Identify which cell holds the provided text, then report its [x, y] central coordinate. 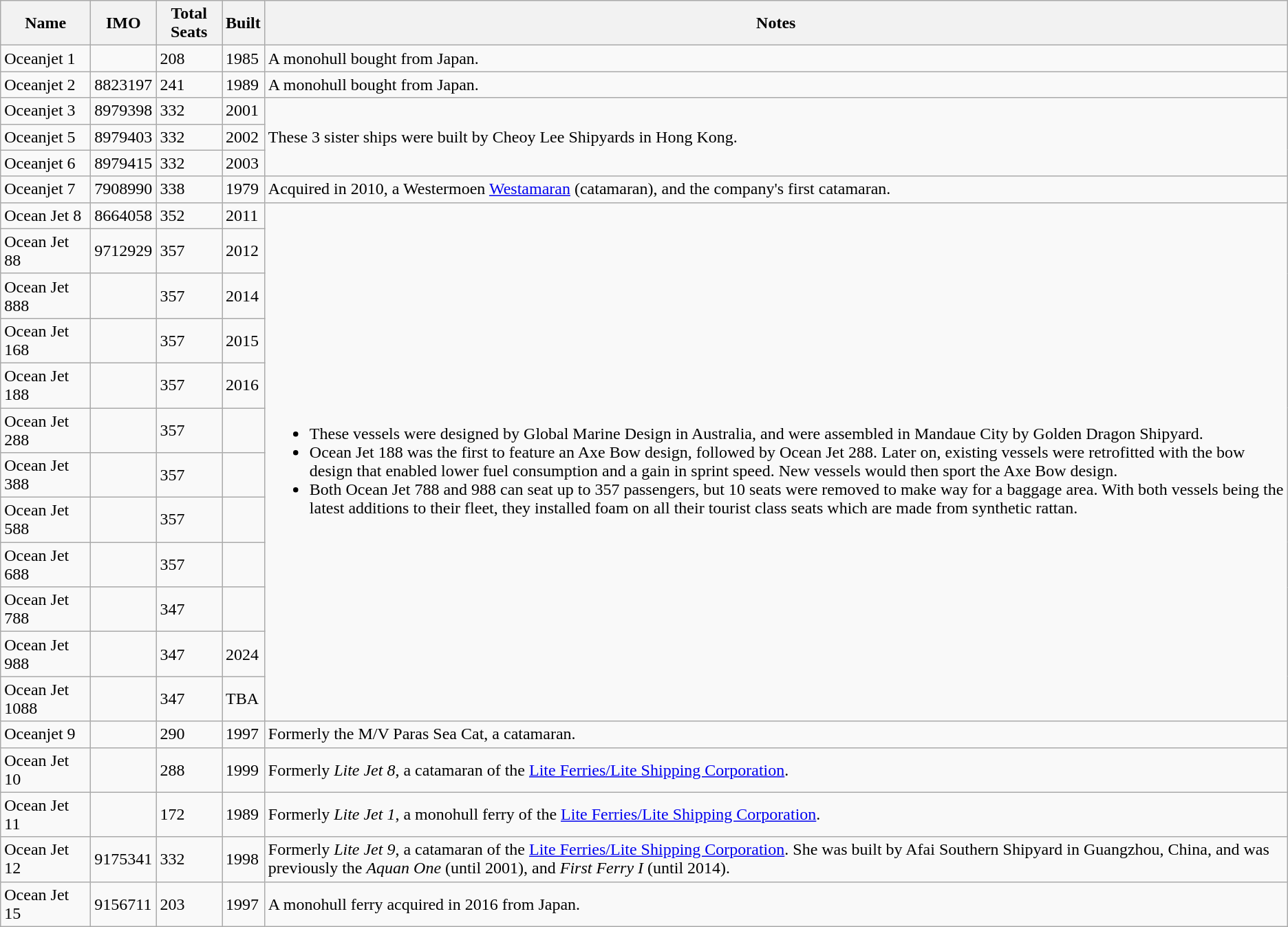
2016 [244, 385]
Ocean Jet 788 [45, 610]
1979 [244, 189]
208 [189, 58]
Ocean Jet 888 [45, 296]
Ocean Jet 188 [45, 385]
IMO [124, 23]
Ocean Jet 588 [45, 520]
Oceanjet 7 [45, 189]
2015 [244, 340]
Ocean Jet 168 [45, 340]
Ocean Jet 988 [45, 654]
Ocean Jet 11 [45, 815]
2011 [244, 215]
8979398 [124, 111]
8979403 [124, 137]
338 [189, 189]
Oceanjet 5 [45, 137]
2012 [244, 251]
9712929 [124, 251]
TBA [244, 699]
290 [189, 734]
172 [189, 815]
Ocean Jet 1088 [45, 699]
9175341 [124, 859]
Total Seats [189, 23]
2003 [244, 163]
Oceanjet 2 [45, 85]
Ocean Jet 388 [45, 475]
203 [189, 904]
Ocean Jet 88 [45, 251]
Oceanjet 1 [45, 58]
Acquired in 2010, a Westermoen Westamaran (catamaran), and the company's first catamaran. [776, 189]
Oceanjet 6 [45, 163]
352 [189, 215]
1998 [244, 859]
8664058 [124, 215]
Ocean Jet 288 [45, 429]
Oceanjet 3 [45, 111]
Notes [776, 23]
8823197 [124, 85]
241 [189, 85]
9156711 [124, 904]
Ocean Jet 10 [45, 769]
Ocean Jet 15 [45, 904]
288 [189, 769]
A monohull ferry acquired in 2016 from Japan. [776, 904]
These 3 sister ships were built by Cheoy Lee Shipyards in Hong Kong. [776, 137]
Ocean Jet 688 [45, 564]
2024 [244, 654]
2014 [244, 296]
8979415 [124, 163]
Built [244, 23]
Formerly Lite Jet 1, a monohull ferry of the Lite Ferries/Lite Shipping Corporation. [776, 815]
1985 [244, 58]
Oceanjet 9 [45, 734]
2002 [244, 137]
Formerly Lite Jet 8, a catamaran of the Lite Ferries/Lite Shipping Corporation. [776, 769]
2001 [244, 111]
7908990 [124, 189]
Formerly the M/V Paras Sea Cat, a catamaran. [776, 734]
Name [45, 23]
Ocean Jet 12 [45, 859]
1999 [244, 769]
Ocean Jet 8 [45, 215]
